Search for the cell housing the specified text and yield its (x, y) center coordinate. 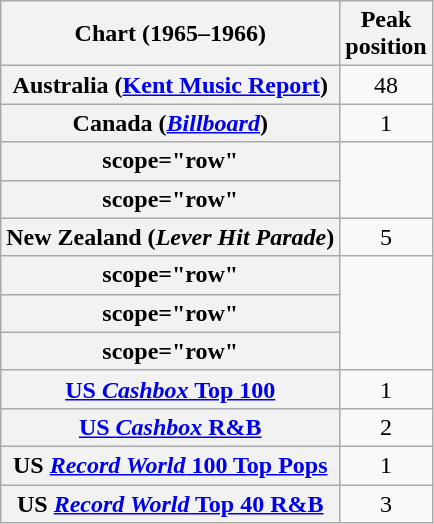
48 (386, 85)
5 (386, 237)
US Record World 100 Top Pops (170, 465)
New Zealand (Lever Hit Parade) (170, 237)
Peakposition (386, 34)
3 (386, 503)
US Record World Top 40 R&B (170, 503)
US Cashbox Top 100 (170, 389)
2 (386, 427)
Chart (1965–1966) (170, 34)
Canada (Billboard) (170, 123)
Australia (Kent Music Report) (170, 85)
US Cashbox R&B (170, 427)
